For the text-containing cell, return its midpoint in (x, y) coordinate format. 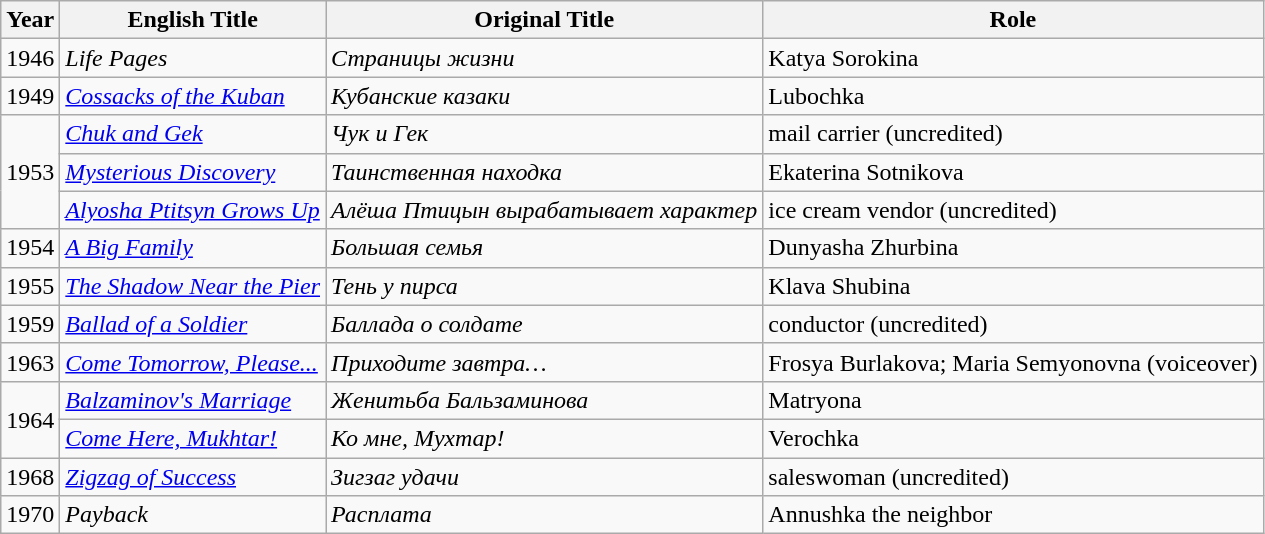
Ballad of a Soldier (193, 324)
Зигзаг удачи (544, 477)
1959 (30, 324)
Страницы жизни (544, 58)
1953 (30, 172)
1946 (30, 58)
Приходите завтра… (544, 362)
Balzaminov's Marriage (193, 400)
Frosya Burlakova; Maria Semyonovna (voiceover) (1013, 362)
Come Here, Mukhtar! (193, 438)
Annushka the neighbor (1013, 515)
Lubochka (1013, 96)
1949 (30, 96)
Matryona (1013, 400)
The Shadow Near the Pier (193, 286)
1964 (30, 419)
Role (1013, 20)
Cossacks of the Kuban (193, 96)
Ekaterina Sotnikova (1013, 172)
English Title (193, 20)
Come Tomorrow, Please... (193, 362)
Чук и Гек (544, 134)
Katya Sorokina (1013, 58)
Тень у пирса (544, 286)
1970 (30, 515)
Verochka (1013, 438)
conductor (uncredited) (1013, 324)
Расплата (544, 515)
Payback (193, 515)
Таинственная находка (544, 172)
Большая семья (544, 248)
Баллада о солдате (544, 324)
Алёша Птицын вырабатывает характер (544, 210)
Mysterious Discovery (193, 172)
1968 (30, 477)
Женитьба Бальзаминова (544, 400)
Zigzag of Success (193, 477)
Кубанские казаки (544, 96)
1955 (30, 286)
Original Title (544, 20)
Dunyasha Zhurbina (1013, 248)
Klava Shubina (1013, 286)
A Big Family (193, 248)
mail carrier (uncredited) (1013, 134)
Ко мне, Мухтар! (544, 438)
Life Pages (193, 58)
1954 (30, 248)
ice cream vendor (uncredited) (1013, 210)
1963 (30, 362)
Chuk and Gek (193, 134)
saleswoman (uncredited) (1013, 477)
Alyosha Ptitsyn Grows Up (193, 210)
Year (30, 20)
